Locate the cell with the specified text and output its [x, y] center coordinate. 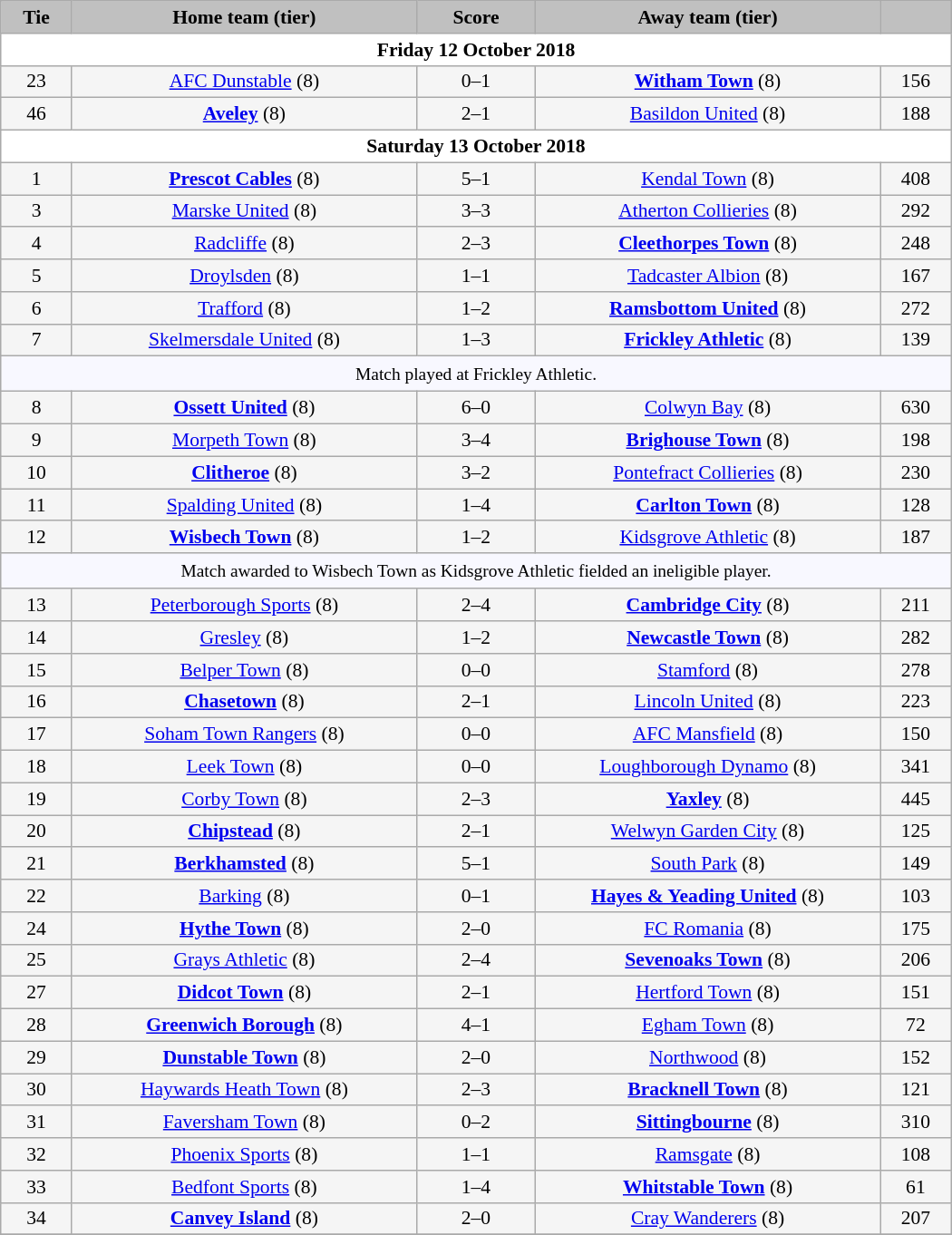
Aveley (8) [244, 114]
Pontefract Collieries (8) [708, 473]
South Park (8) [708, 864]
Home team (tier) [244, 17]
1–3 [475, 340]
151 [916, 993]
Sevenoaks Town (8) [708, 960]
Phoenix Sports (8) [244, 1154]
Saturday 13 October 2018 [476, 147]
Tie [36, 17]
Soham Town Rangers (8) [244, 734]
188 [916, 114]
278 [916, 670]
29 [36, 1057]
21 [36, 864]
Friday 12 October 2018 [476, 50]
Match played at Frickley Athletic. [476, 374]
8 [36, 408]
22 [36, 896]
Newcastle Town (8) [708, 637]
3 [36, 211]
211 [916, 606]
Prescot Cables (8) [244, 179]
Hythe Town (8) [244, 929]
Cray Wanderers (8) [708, 1219]
0–2 [475, 1123]
272 [916, 308]
Brighouse Town (8) [708, 441]
15 [36, 670]
Loughborough Dynamo (8) [708, 767]
28 [36, 1026]
3–3 [475, 211]
Ramsgate (8) [708, 1154]
30 [36, 1090]
13 [36, 606]
27 [36, 993]
408 [916, 179]
Didcot Town (8) [244, 993]
Dunstable Town (8) [244, 1057]
Hayes & Yeading United (8) [708, 896]
Yaxley (8) [708, 799]
Lincoln United (8) [708, 702]
445 [916, 799]
20 [36, 831]
Haywards Heath Town (8) [244, 1090]
Away team (tier) [708, 17]
10 [36, 473]
Egham Town (8) [708, 1026]
Bracknell Town (8) [708, 1090]
167 [916, 276]
11 [36, 505]
187 [916, 538]
Canvey Island (8) [244, 1219]
Grays Athletic (8) [244, 960]
61 [916, 1187]
AFC Mansfield (8) [708, 734]
Frickley Athletic (8) [708, 340]
18 [36, 767]
Sittingbourne (8) [708, 1123]
Leek Town (8) [244, 767]
Tadcaster Albion (8) [708, 276]
Berkhamsted (8) [244, 864]
72 [916, 1026]
Welwyn Garden City (8) [708, 831]
Morpeth Town (8) [244, 441]
46 [36, 114]
630 [916, 408]
248 [916, 244]
150 [916, 734]
1 [36, 179]
175 [916, 929]
139 [916, 340]
Northwood (8) [708, 1057]
19 [36, 799]
Faversham Town (8) [244, 1123]
Marske United (8) [244, 211]
128 [916, 505]
292 [916, 211]
5 [36, 276]
Spalding United (8) [244, 505]
Chasetown (8) [244, 702]
Skelmersdale United (8) [244, 340]
Ossett United (8) [244, 408]
12 [36, 538]
Radcliffe (8) [244, 244]
AFC Dunstable (8) [244, 82]
207 [916, 1219]
34 [36, 1219]
31 [36, 1123]
7 [36, 340]
Basildon United (8) [708, 114]
32 [36, 1154]
282 [916, 637]
Peterborough Sports (8) [244, 606]
Carlton Town (8) [708, 505]
206 [916, 960]
Bedfont Sports (8) [244, 1187]
Droylsden (8) [244, 276]
Kendal Town (8) [708, 179]
16 [36, 702]
33 [36, 1187]
Cambridge City (8) [708, 606]
Hertford Town (8) [708, 993]
Clitheroe (8) [244, 473]
Barking (8) [244, 896]
Score [475, 17]
3–4 [475, 441]
149 [916, 864]
Trafford (8) [244, 308]
310 [916, 1123]
9 [36, 441]
14 [36, 637]
Gresley (8) [244, 637]
Greenwich Borough (8) [244, 1026]
6–0 [475, 408]
3–2 [475, 473]
108 [916, 1154]
Colwyn Bay (8) [708, 408]
Witham Town (8) [708, 82]
Stamford (8) [708, 670]
17 [36, 734]
125 [916, 831]
Wisbech Town (8) [244, 538]
Atherton Collieries (8) [708, 211]
Corby Town (8) [244, 799]
Ramsbottom United (8) [708, 308]
FC Romania (8) [708, 929]
103 [916, 896]
341 [916, 767]
Match awarded to Wisbech Town as Kidsgrove Athletic fielded an ineligible player. [476, 571]
Kidsgrove Athletic (8) [708, 538]
156 [916, 82]
230 [916, 473]
Cleethorpes Town (8) [708, 244]
Whitstable Town (8) [708, 1187]
152 [916, 1057]
24 [36, 929]
121 [916, 1090]
25 [36, 960]
223 [916, 702]
23 [36, 82]
4 [36, 244]
Chipstead (8) [244, 831]
198 [916, 441]
4–1 [475, 1026]
6 [36, 308]
Belper Town (8) [244, 670]
